Extract the (x, y) coordinate from the center of the cell holding the provided text.  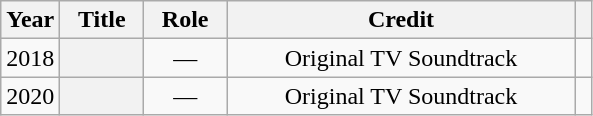
2020 (30, 96)
Credit (402, 20)
Title (102, 20)
2018 (30, 58)
Role (186, 20)
Year (30, 20)
